Provide the [X, Y] coordinate of the cell's center where the given text is located.  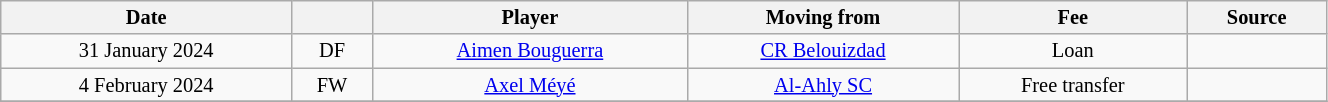
Fee [1073, 17]
Axel Méyé [530, 85]
31 January 2024 [146, 51]
Player [530, 17]
Source [1257, 17]
Loan [1073, 51]
Aimen Bouguerra [530, 51]
DF [332, 51]
Free transfer [1073, 85]
4 February 2024 [146, 85]
Al-Ahly SC [822, 85]
FW [332, 85]
Moving from [822, 17]
Date [146, 17]
CR Belouizdad [822, 51]
